Find where the given text appears and provide that cell's center as [x, y] coordinate. 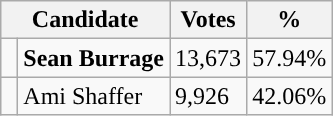
42.06% [290, 96]
57.94% [290, 58]
13,673 [208, 58]
Ami Shaffer [94, 96]
Candidate [86, 20]
Votes [208, 20]
Sean Burrage [94, 58]
% [290, 20]
9,926 [208, 96]
